Provide the [X, Y] coordinate of the cell's center where the given text is located.  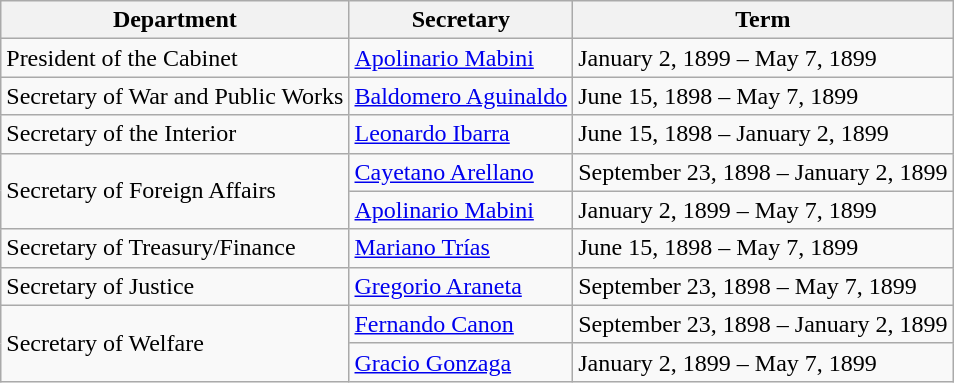
September 23, 1898 – May 7, 1899 [763, 286]
Secretary of the Interior [175, 134]
Gregorio Araneta [461, 286]
Secretary of Treasury/Finance [175, 248]
Secretary of Foreign Affairs [175, 191]
Cayetano Arellano [461, 172]
Mariano Trías [461, 248]
Secretary of War and Public Works [175, 96]
Leonardo Ibarra [461, 134]
President of the Cabinet [175, 58]
Secretary of Justice [175, 286]
June 15, 1898 – January 2, 1899 [763, 134]
Secretary [461, 20]
Department [175, 20]
Secretary of Welfare [175, 343]
Fernando Canon [461, 324]
Term [763, 20]
Gracio Gonzaga [461, 362]
Baldomero Aguinaldo [461, 96]
